From the cell containing the given text, extract its center point as [x, y] coordinate. 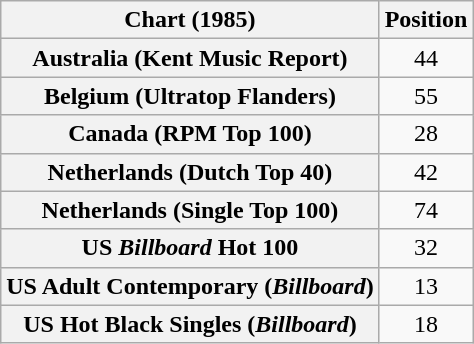
Netherlands (Single Top 100) [190, 210]
Chart (1985) [190, 20]
44 [426, 58]
13 [426, 286]
Position [426, 20]
US Hot Black Singles (Billboard) [190, 324]
Belgium (Ultratop Flanders) [190, 96]
32 [426, 248]
US Billboard Hot 100 [190, 248]
US Adult Contemporary (Billboard) [190, 286]
42 [426, 172]
Canada (RPM Top 100) [190, 134]
18 [426, 324]
28 [426, 134]
Netherlands (Dutch Top 40) [190, 172]
55 [426, 96]
74 [426, 210]
Australia (Kent Music Report) [190, 58]
